From the cell containing the given text, extract its center point as [X, Y] coordinate. 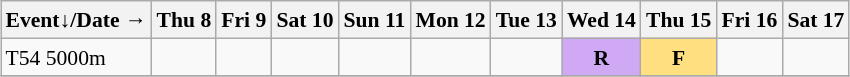
Sun 11 [374, 20]
Thu 8 [184, 20]
Fri 9 [244, 20]
Wed 14 [602, 20]
R [602, 56]
F [679, 56]
Fri 16 [749, 20]
Tue 13 [526, 20]
Event↓/Date → [76, 20]
Thu 15 [679, 20]
Sat 17 [816, 20]
Sat 10 [304, 20]
T54 5000m [76, 56]
Mon 12 [450, 20]
